Return [X, Y] of the center of cell containing provided text 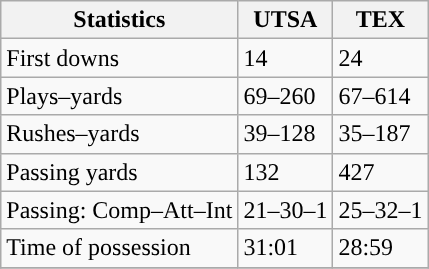
132 [286, 172]
28:59 [380, 248]
14 [286, 58]
24 [380, 58]
35–187 [380, 134]
Passing yards [120, 172]
21–30–1 [286, 210]
First downs [120, 58]
Rushes–yards [120, 134]
Time of possession [120, 248]
Plays–yards [120, 96]
427 [380, 172]
Statistics [120, 20]
69–260 [286, 96]
67–614 [380, 96]
31:01 [286, 248]
Passing: Comp–Att–Int [120, 210]
39–128 [286, 134]
25–32–1 [380, 210]
UTSA [286, 20]
TEX [380, 20]
